Output the [X, Y] coordinate of the center of the cell containing the given text.  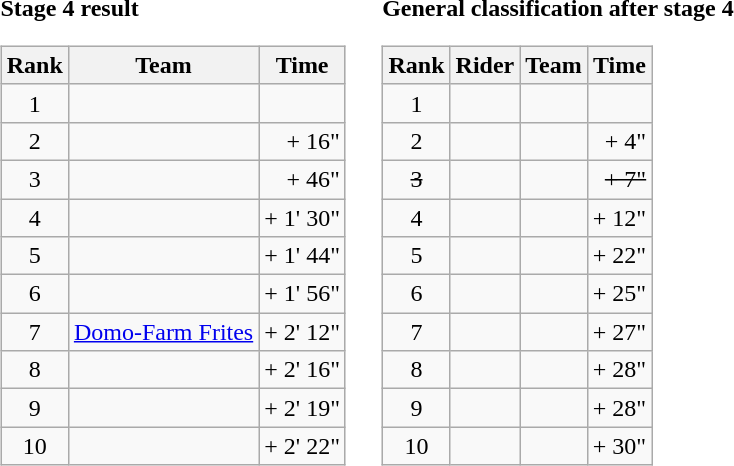
+ 46" [302, 179]
+ 2' 22" [302, 446]
+ 12" [619, 217]
+ 4" [619, 141]
+ 7" [619, 179]
+ 1' 56" [302, 294]
+ 2' 12" [302, 332]
Rider [485, 65]
+ 30" [619, 446]
+ 1' 30" [302, 217]
+ 25" [619, 294]
+ 16" [302, 141]
+ 2' 16" [302, 370]
+ 2' 19" [302, 408]
+ 22" [619, 256]
Domo-Farm Frites [163, 332]
+ 1' 44" [302, 256]
+ 27" [619, 332]
